Return the [x, y] coordinate for the center point of the cell that contains the specified text.  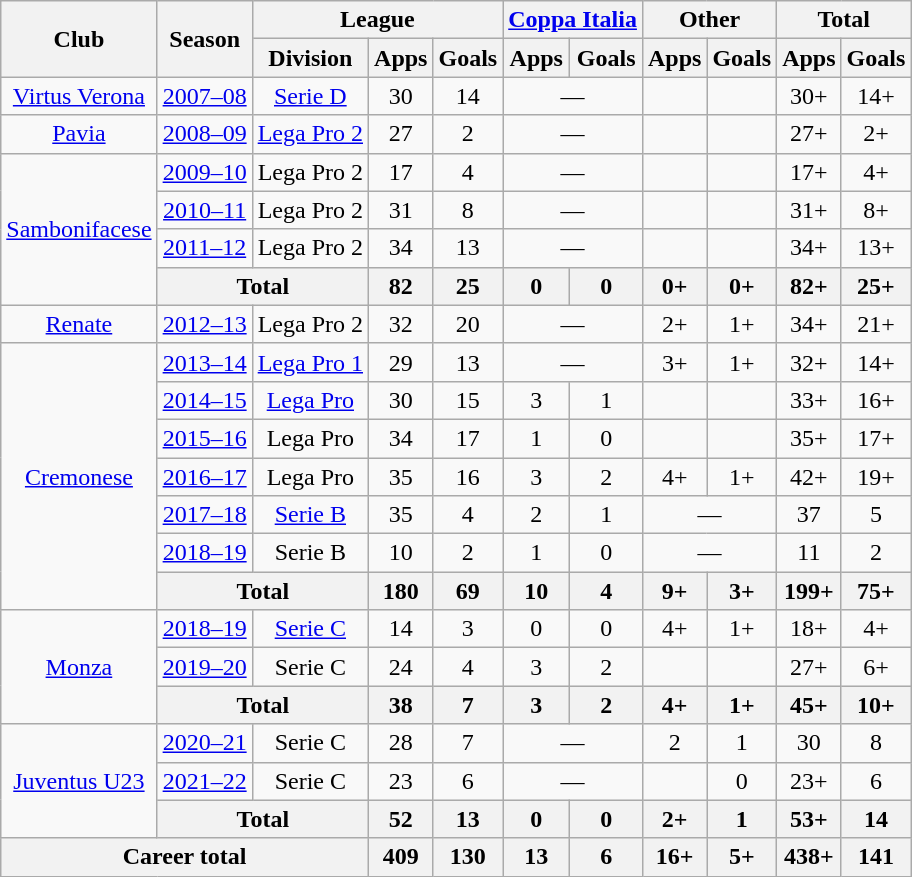
27 [401, 134]
42+ [809, 477]
180 [401, 591]
24 [401, 667]
28 [401, 743]
25+ [876, 286]
30+ [809, 96]
141 [876, 857]
2017–18 [204, 515]
23 [401, 781]
2012–13 [204, 324]
Career total [185, 857]
2010–11 [204, 210]
53+ [809, 819]
29 [401, 362]
438+ [809, 857]
20 [468, 324]
2007–08 [204, 96]
23+ [809, 781]
31+ [809, 210]
Club [79, 39]
10+ [876, 705]
52 [401, 819]
Lega Pro 1 [310, 362]
Other [709, 20]
35+ [809, 438]
13+ [876, 248]
2008–09 [204, 134]
5 [876, 515]
Renate [79, 324]
32+ [809, 362]
82 [401, 286]
15 [468, 400]
37 [809, 515]
Cremonese [79, 476]
2015–16 [204, 438]
82+ [809, 286]
2011–12 [204, 248]
33+ [809, 400]
6+ [876, 667]
199+ [809, 591]
16 [468, 477]
18+ [809, 629]
Coppa Italia [573, 20]
130 [468, 857]
Juventus U23 [79, 781]
Season [204, 39]
5+ [742, 857]
32 [401, 324]
75+ [876, 591]
Sambonifacese [79, 229]
11 [809, 553]
8+ [876, 210]
2019–20 [204, 667]
2014–15 [204, 400]
Monza [79, 667]
9+ [674, 591]
38 [401, 705]
45+ [809, 705]
31 [401, 210]
2013–14 [204, 362]
21+ [876, 324]
Division [310, 58]
Pavia [79, 134]
25 [468, 286]
2016–17 [204, 477]
69 [468, 591]
409 [401, 857]
2020–21 [204, 743]
League [378, 20]
Serie D [310, 96]
2021–22 [204, 781]
19+ [876, 477]
Virtus Verona [79, 96]
2009–10 [204, 172]
